Output the [X, Y] coordinate of the center of the cell containing the given text.  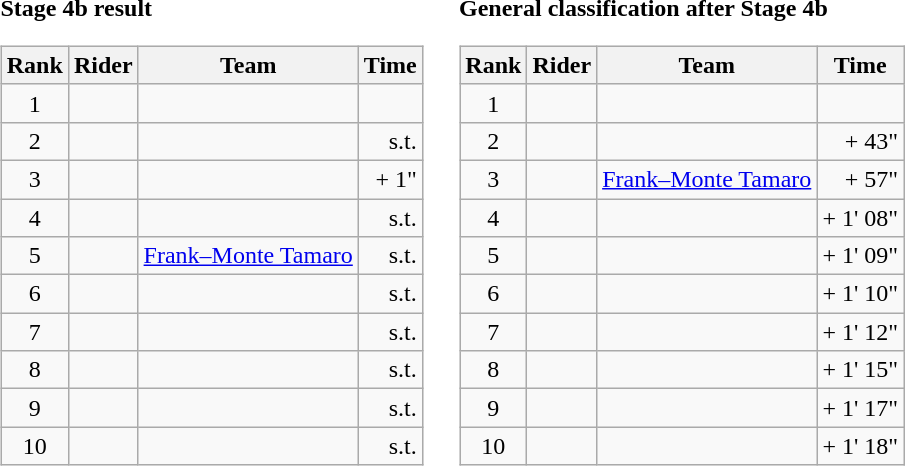
+ 1" [390, 179]
+ 1' 12" [860, 332]
+ 57" [860, 179]
+ 1' 09" [860, 256]
+ 1' 08" [860, 217]
+ 43" [860, 141]
+ 1' 10" [860, 294]
+ 1' 15" [860, 370]
+ 1' 18" [860, 446]
+ 1' 17" [860, 408]
